Provide the (X, Y) coordinate of the cell's center where the given text is located.  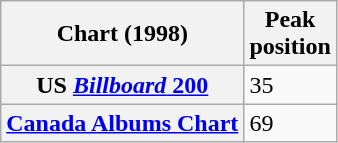
Chart (1998) (122, 34)
Canada Albums Chart (122, 123)
69 (290, 123)
US Billboard 200 (122, 85)
35 (290, 85)
Peakposition (290, 34)
